Capture the cell that displays the provided text and extract its (X, Y) central coordinate. 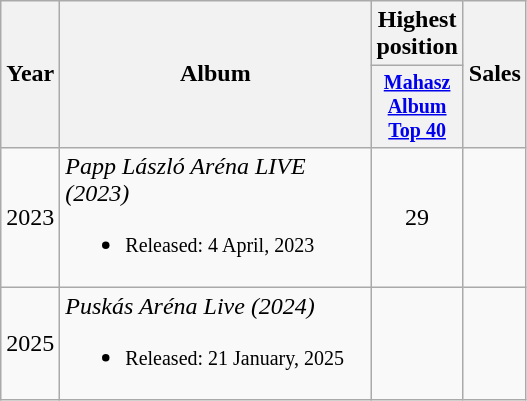
Puskás Aréna Live (2024)Released: 21 January, 2025 (216, 344)
Sales (494, 74)
Year (30, 74)
Highestposition (417, 34)
2023 (30, 217)
Mahasz Album Top 40 (417, 106)
29 (417, 217)
Album (216, 74)
2025 (30, 344)
Papp László Aréna LIVE (2023)Released: 4 April, 2023 (216, 217)
